Search for the cell housing the specified text and yield its (x, y) center coordinate. 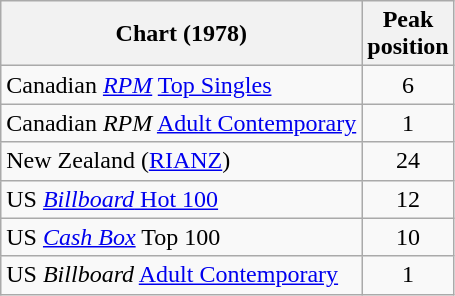
Canadian RPM Adult Contemporary (182, 123)
6 (408, 85)
US Cash Box Top 100 (182, 237)
New Zealand (RIANZ) (182, 161)
US Billboard Adult Contemporary (182, 275)
Peakposition (408, 34)
24 (408, 161)
12 (408, 199)
US Billboard Hot 100 (182, 199)
Canadian RPM Top Singles (182, 85)
10 (408, 237)
Chart (1978) (182, 34)
